Locate the cell with the specified text and output its [X, Y] center coordinate. 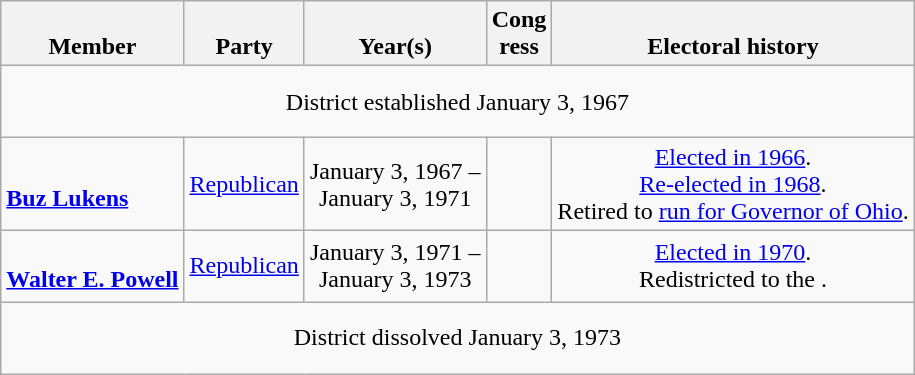
Congress [519, 34]
District established January 3, 1967 [458, 102]
Party [244, 34]
Elected in 1966.Re-elected in 1968.Retired to run for Governor of Ohio. [733, 184]
Member [92, 34]
Buz Lukens [92, 184]
Year(s) [395, 34]
January 3, 1967 –January 3, 1971 [395, 184]
Elected in 1970.Redistricted to the . [733, 266]
Walter E. Powell [92, 266]
January 3, 1971 –January 3, 1973 [395, 266]
District dissolved January 3, 1973 [458, 338]
Electoral history [733, 34]
